Pinpoint the cell where the given text exists, returning its (x, y) midpoint coordinate. 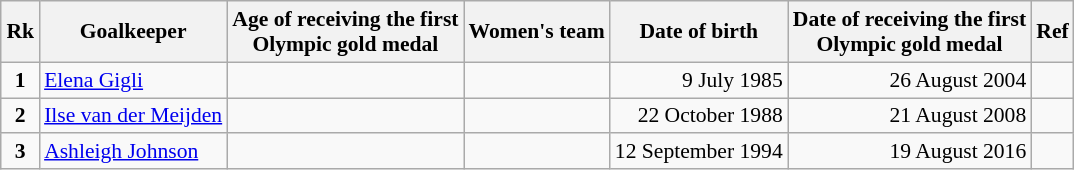
Women's team (537, 32)
2 (20, 116)
3 (20, 152)
22 October 1988 (699, 116)
Age of receiving the firstOlympic gold medal (345, 32)
Ilse van der Meijden (133, 116)
Date of receiving the firstOlympic gold medal (910, 32)
26 August 2004 (910, 80)
19 August 2016 (910, 152)
Ashleigh Johnson (133, 152)
1 (20, 80)
Ref (1052, 32)
9 July 1985 (699, 80)
21 August 2008 (910, 116)
Goalkeeper (133, 32)
Date of birth (699, 32)
12 September 1994 (699, 152)
Elena Gigli (133, 80)
Rk (20, 32)
